Determine the [X, Y] coordinate at the center of the cell enclosing the given text.  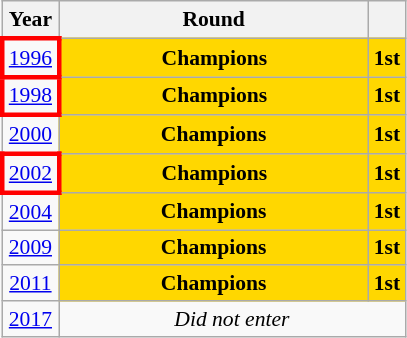
2002 [30, 174]
Round [214, 20]
Year [30, 20]
2009 [30, 248]
2000 [30, 136]
2011 [30, 284]
1996 [30, 58]
1998 [30, 96]
Did not enter [232, 319]
2017 [30, 319]
2004 [30, 212]
